Find where the given text appears and provide that cell's center as (x, y) coordinate. 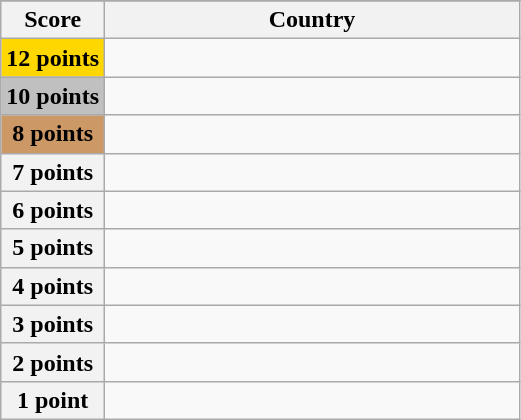
7 points (53, 172)
1 point (53, 400)
12 points (53, 58)
Country (312, 20)
Score (53, 20)
4 points (53, 286)
2 points (53, 362)
5 points (53, 248)
8 points (53, 134)
3 points (53, 324)
10 points (53, 96)
6 points (53, 210)
